Determine the (x, y) coordinate at the center of the cell enclosing the given text.  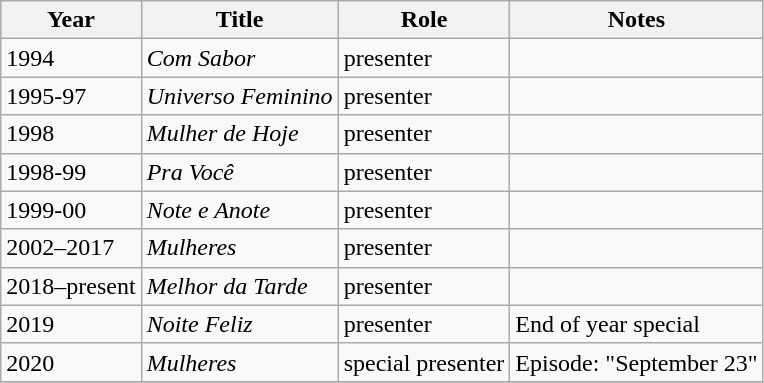
Mulher de Hoje (240, 134)
Com Sabor (240, 58)
Title (240, 20)
Role (424, 20)
Universo Feminino (240, 96)
2002–2017 (71, 248)
Pra Você (240, 172)
Episode: "September 23" (636, 362)
Noite Feliz (240, 324)
1998-99 (71, 172)
Year (71, 20)
special presenter (424, 362)
End of year special (636, 324)
Melhor da Tarde (240, 286)
2020 (71, 362)
1994 (71, 58)
2019 (71, 324)
1998 (71, 134)
1995-97 (71, 96)
Notes (636, 20)
1999-00 (71, 210)
Note e Anote (240, 210)
2018–present (71, 286)
